Search for the cell housing the specified text and yield its [X, Y] center coordinate. 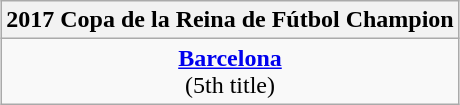
2017 Copa de la Reina de Fútbol Champion [230, 20]
Barcelona (5th title) [230, 72]
